Pinpoint the cell where the given text exists, returning its (x, y) midpoint coordinate. 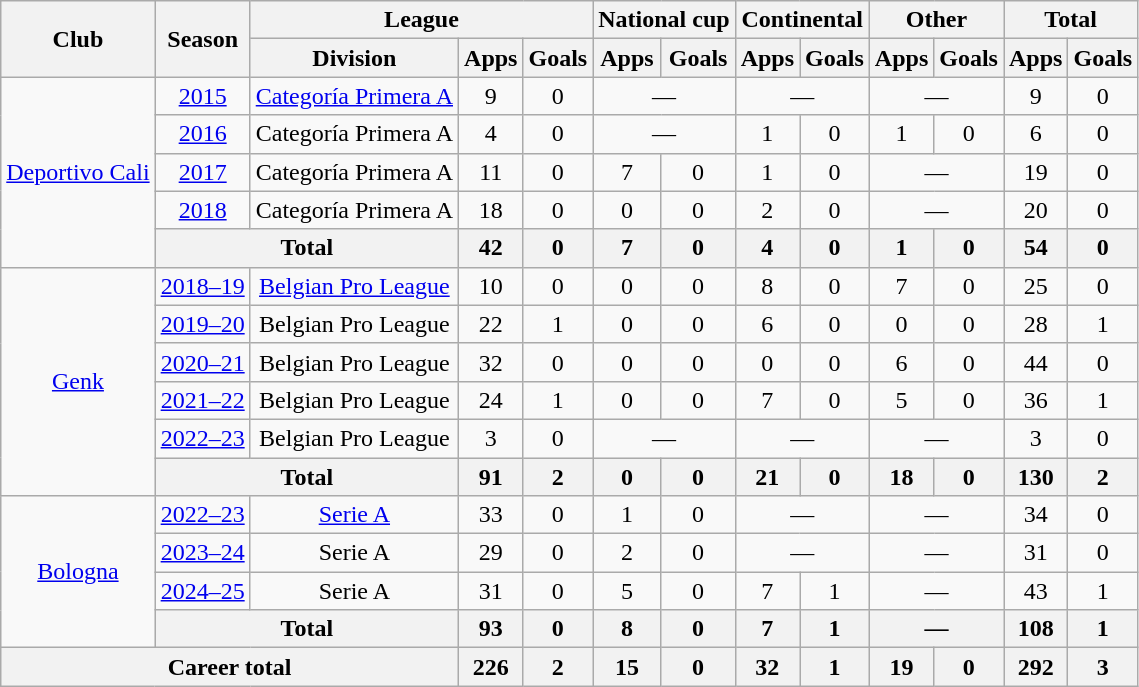
2021–22 (202, 400)
Other (936, 20)
108 (1036, 629)
42 (491, 248)
20 (1036, 210)
League (422, 20)
Deportivo Cali (78, 172)
29 (491, 553)
2018–19 (202, 286)
Club (78, 39)
11 (491, 172)
292 (1036, 667)
2017 (202, 172)
National cup (664, 20)
91 (491, 477)
Division (354, 58)
22 (491, 324)
24 (491, 400)
2023–24 (202, 553)
34 (1036, 515)
36 (1036, 400)
15 (627, 667)
33 (491, 515)
Bologna (78, 572)
Career total (230, 667)
2016 (202, 134)
Season (202, 39)
130 (1036, 477)
2020–21 (202, 362)
93 (491, 629)
Continental (802, 20)
21 (767, 477)
10 (491, 286)
28 (1036, 324)
44 (1036, 362)
25 (1036, 286)
43 (1036, 591)
2024–25 (202, 591)
Genk (78, 381)
2019–20 (202, 324)
226 (491, 667)
2018 (202, 210)
54 (1036, 248)
2015 (202, 96)
